Detect which cell encompasses the target text, then output its (x, y) center coordinate. 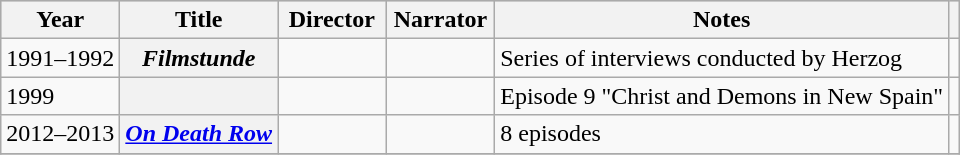
Director (332, 20)
Year (60, 20)
Filmstunde (199, 58)
Episode 9 "Christ and Demons in New Spain" (722, 96)
1991–1992 (60, 58)
Notes (722, 20)
1999 (60, 96)
Title (199, 20)
Narrator (440, 20)
8 episodes (722, 134)
Series of interviews conducted by Herzog (722, 58)
2012–2013 (60, 134)
On Death Row (199, 134)
